Return the [x, y] coordinate for the center point of the cell that contains the specified text.  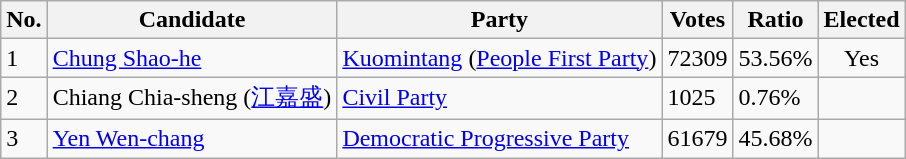
3 [24, 138]
Candidate [192, 20]
Chung Shao-he [192, 58]
Ratio [776, 20]
No. [24, 20]
Chiang Chia-sheng (江嘉盛) [192, 98]
Elected [862, 20]
45.68% [776, 138]
Votes [698, 20]
72309 [698, 58]
Kuomintang (People First Party) [500, 58]
61679 [698, 138]
Yen Wen-chang [192, 138]
2 [24, 98]
1025 [698, 98]
Party [500, 20]
1 [24, 58]
0.76% [776, 98]
Democratic Progressive Party [500, 138]
Yes [862, 58]
Civil Party [500, 98]
53.56% [776, 58]
